Determine the (x, y) coordinate at the center of the cell enclosing the given text.  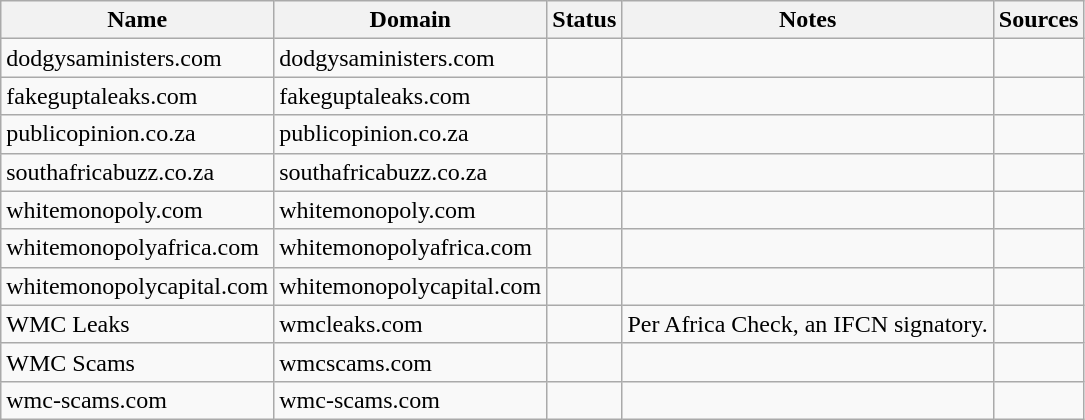
WMC Leaks (138, 324)
Status (584, 20)
Sources (1038, 20)
wmcscams.com (410, 362)
Domain (410, 20)
wmcleaks.com (410, 324)
Notes (808, 20)
WMC Scams (138, 362)
Per Africa Check, an IFCN signatory. (808, 324)
Name (138, 20)
